Scan for the cell matching the given text and deliver its [x, y] coordinate at center. 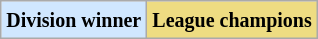
Division winner [74, 20]
League champions [232, 20]
